Output the [x, y] coordinate of the center of the cell containing the given text.  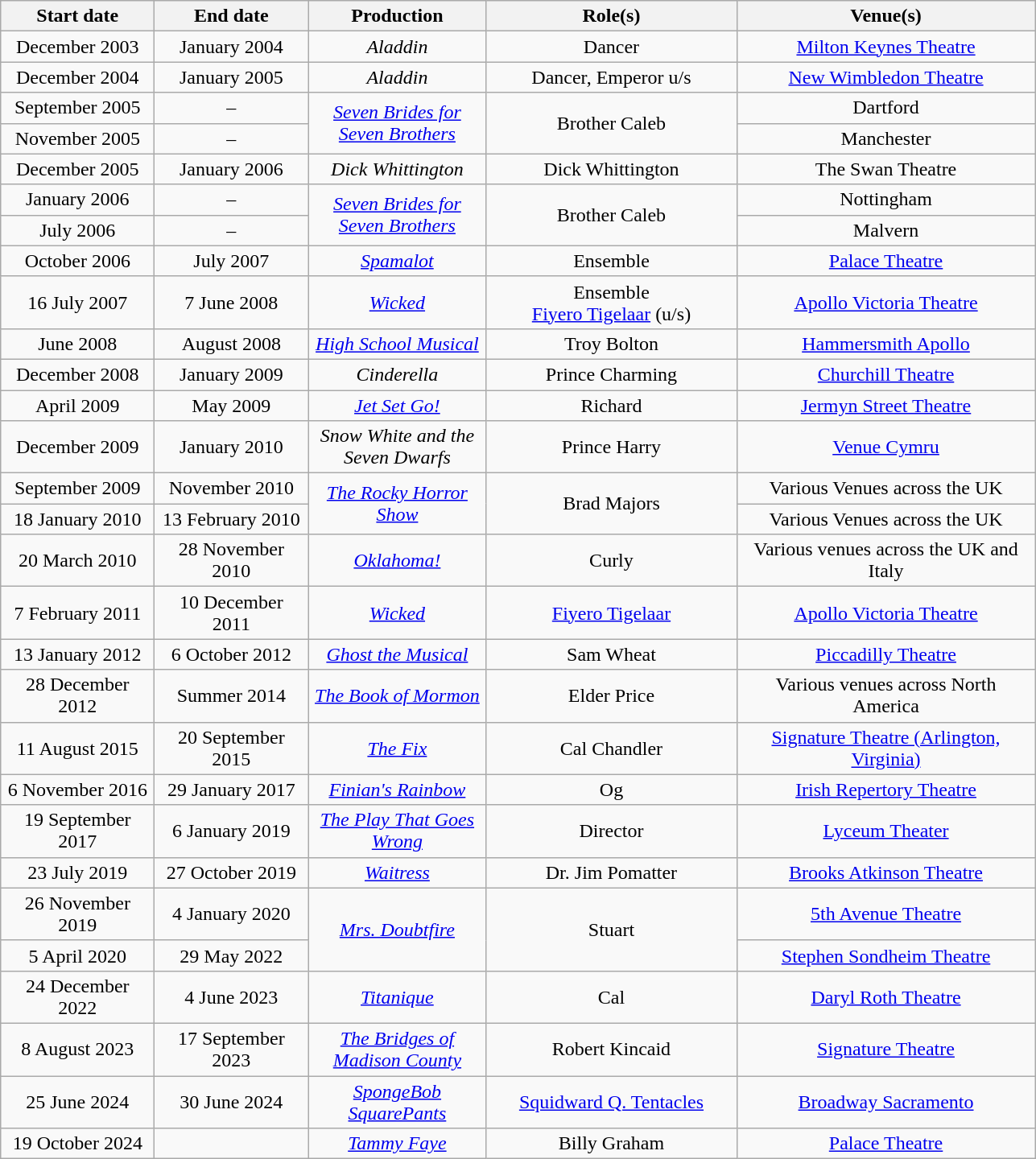
Signature Theatre [885, 1050]
Venue(s) [885, 16]
June 2008 [77, 344]
29 January 2017 [232, 790]
Fiyero Tigelaar [612, 613]
Start date [77, 16]
January 2010 [232, 448]
25 June 2024 [77, 1101]
EnsembleFiyero Tigelaar (u/s) [612, 303]
December 2004 [77, 77]
Stephen Sondheim Theatre [885, 955]
Jermyn Street Theatre [885, 405]
11 August 2015 [77, 749]
Broadway Sacramento [885, 1101]
End date [232, 16]
16 July 2007 [77, 303]
28 December 2012 [77, 695]
January 2005 [232, 77]
Brad Majors [612, 504]
Milton Keynes Theatre [885, 47]
Jet Set Go! [398, 405]
Churchill Theatre [885, 374]
20 March 2010 [77, 560]
Sam Wheat [612, 654]
28 November 2010 [232, 560]
Snow White and the Seven Dwarfs [398, 448]
Venue Cymru [885, 448]
13 January 2012 [77, 654]
Production [398, 16]
26 November 2019 [77, 914]
Prince Harry [612, 448]
August 2008 [232, 344]
The Fix [398, 749]
10 December 2011 [232, 613]
Squidward Q. Tentacles [612, 1101]
The Book of Mormon [398, 695]
October 2006 [77, 261]
Oklahoma! [398, 560]
Elder Price [612, 695]
18 January 2010 [77, 519]
September 2005 [77, 108]
Lyceum Theater [885, 831]
Troy Bolton [612, 344]
Role(s) [612, 16]
Prince Charming [612, 374]
6 January 2019 [232, 831]
4 June 2023 [232, 996]
Stuart [612, 929]
December 2009 [77, 448]
23 July 2019 [77, 872]
Cal Chandler [612, 749]
Manchester [885, 138]
Richard [612, 405]
19 October 2024 [77, 1144]
Daryl Roth Theatre [885, 996]
November 2005 [77, 138]
November 2010 [232, 489]
May 2009 [232, 405]
Summer 2014 [232, 695]
24 December 2022 [77, 996]
Dr. Jim Pomatter [612, 872]
December 2005 [77, 169]
Dartford [885, 108]
6 November 2016 [77, 790]
January 2009 [232, 374]
Tammy Faye [398, 1144]
SpongeBob SquarePants [398, 1101]
20 September 2015 [232, 749]
Spamalot [398, 261]
High School Musical [398, 344]
Ensemble [612, 261]
Nottingham [885, 200]
Dancer [612, 47]
Og [612, 790]
4 January 2020 [232, 914]
7 June 2008 [232, 303]
13 February 2010 [232, 519]
Curly [612, 560]
19 September 2017 [77, 831]
Billy Graham [612, 1144]
July 2006 [77, 230]
January 2004 [232, 47]
Cinderella [398, 374]
Malvern [885, 230]
December 2008 [77, 374]
Cal [612, 996]
Ghost the Musical [398, 654]
The Bridges of Madison County [398, 1050]
July 2007 [232, 261]
7 February 2011 [77, 613]
Piccadilly Theatre [885, 654]
The Swan Theatre [885, 169]
Robert Kincaid [612, 1050]
Various venues across North America [885, 695]
New Wimbledon Theatre [885, 77]
Director [612, 831]
Signature Theatre (Arlington, Virginia) [885, 749]
Hammersmith Apollo [885, 344]
Irish Repertory Theatre [885, 790]
17 September 2023 [232, 1050]
Brooks Atkinson Theatre [885, 872]
The Rocky Horror Show [398, 504]
Waitress [398, 872]
30 June 2024 [232, 1101]
Dancer, Emperor u/s [612, 77]
5 April 2020 [77, 955]
27 October 2019 [232, 872]
6 October 2012 [232, 654]
April 2009 [77, 405]
Various venues across the UK and Italy [885, 560]
Finian's Rainbow [398, 790]
Titanique [398, 996]
29 May 2022 [232, 955]
December 2003 [77, 47]
8 August 2023 [77, 1050]
5th Avenue Theatre [885, 914]
September 2009 [77, 489]
Mrs. Doubtfire [398, 929]
The Play That Goes Wrong [398, 831]
